For the text-containing cell, return its midpoint in (x, y) coordinate format. 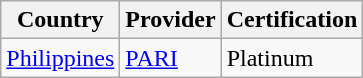
Platinum (292, 58)
Certification (292, 20)
Provider (170, 20)
Philippines (60, 58)
PARI (170, 58)
Country (60, 20)
